Locate the cell with the specified text and output its (X, Y) center coordinate. 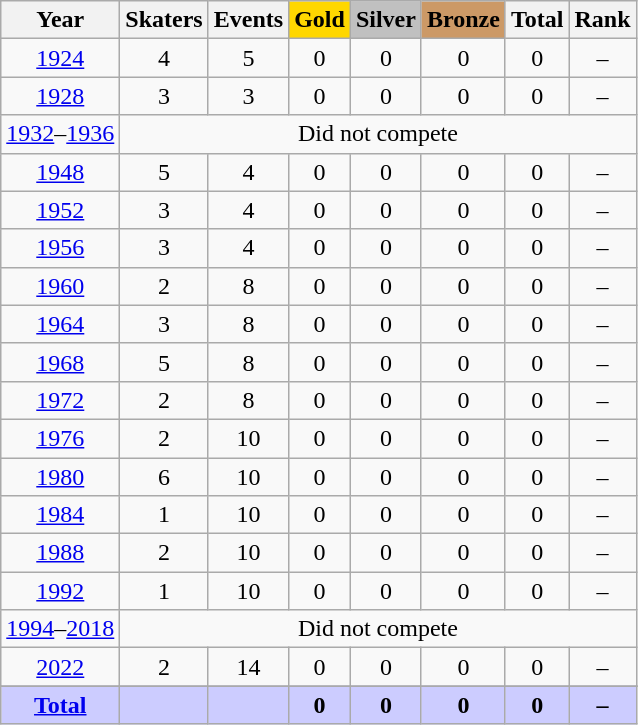
1976 (60, 438)
1964 (60, 324)
6 (164, 477)
1994–2018 (60, 629)
1968 (60, 362)
Silver (386, 20)
1948 (60, 172)
1928 (60, 96)
Events (248, 20)
2022 (60, 667)
Bronze (463, 20)
1980 (60, 477)
1952 (60, 210)
Skaters (164, 20)
Gold (320, 20)
Rank (602, 20)
1984 (60, 515)
1956 (60, 248)
1960 (60, 286)
1988 (60, 553)
1972 (60, 400)
14 (248, 667)
1924 (60, 58)
1932–1936 (60, 134)
1992 (60, 591)
Year (60, 20)
